Search for the cell housing the specified text and yield its (x, y) center coordinate. 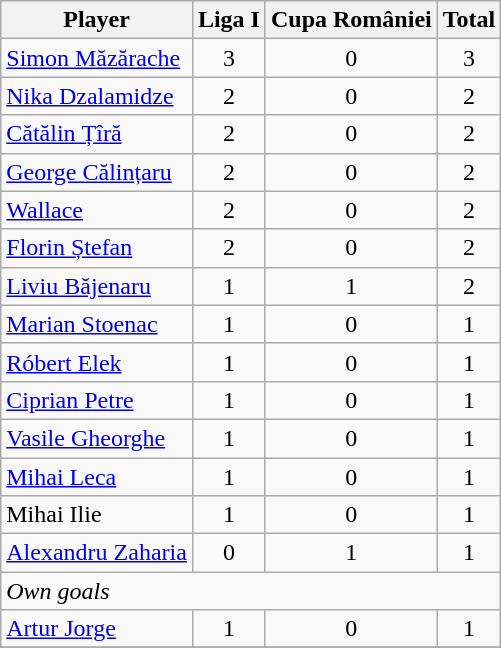
Marian Stoenac (97, 324)
Artur Jorge (97, 629)
Nika Dzalamidze (97, 96)
Liga I (228, 20)
Liviu Băjenaru (97, 286)
Own goals (251, 591)
George Călințaru (97, 172)
Mihai Leca (97, 477)
Róbert Elek (97, 362)
Wallace (97, 210)
Alexandru Zaharia (97, 553)
Cupa României (351, 20)
Ciprian Petre (97, 400)
Vasile Gheorghe (97, 438)
Mihai Ilie (97, 515)
Cătălin Țîră (97, 134)
Simon Măzărache (97, 58)
Total (469, 20)
Florin Ștefan (97, 248)
Player (97, 20)
